Determine the [x, y] coordinate at the center of the cell enclosing the given text.  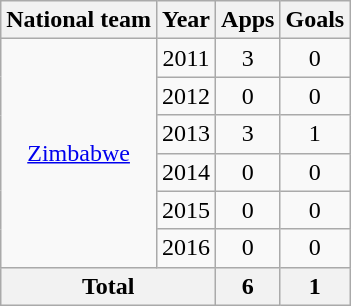
2015 [186, 210]
Goals [315, 20]
Zimbabwe [79, 153]
2014 [186, 172]
2011 [186, 58]
6 [248, 286]
Year [186, 20]
Total [108, 286]
2012 [186, 96]
National team [79, 20]
Apps [248, 20]
2016 [186, 248]
2013 [186, 134]
